Detect which cell encompasses the target text, then output its [x, y] center coordinate. 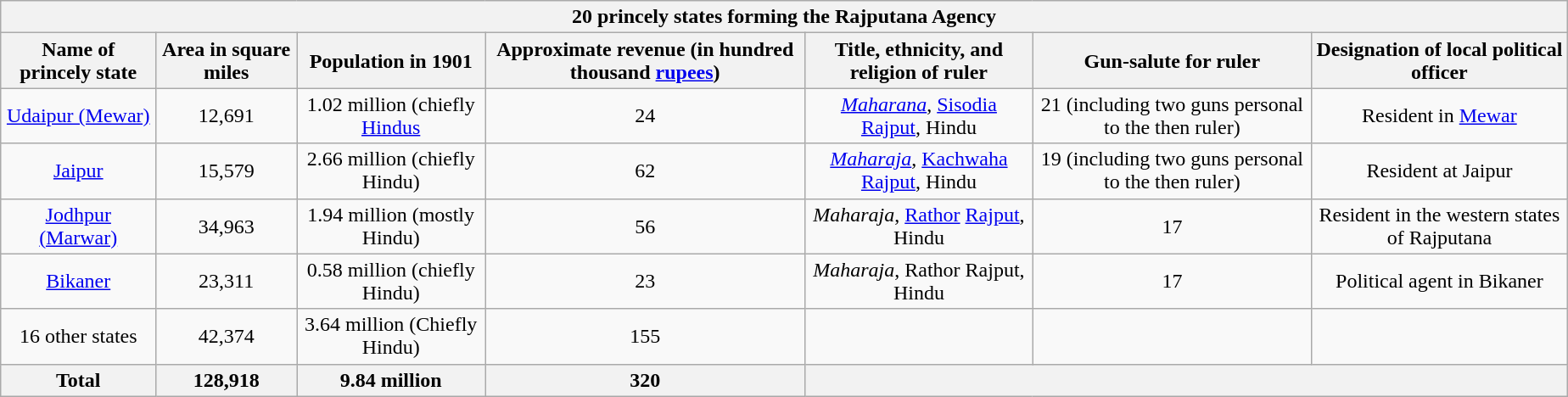
23 [645, 282]
23,311 [227, 282]
Political agent in Bikaner [1440, 282]
Population in 1901 [391, 61]
Resident in Mewar [1440, 115]
Name of princely state [78, 61]
Gun-salute for ruler [1172, 61]
3.64 million (Chiefly Hindu) [391, 336]
0.58 million (chiefly Hindu) [391, 282]
24 [645, 115]
Jodhpur (Marwar) [78, 226]
Total [78, 380]
155 [645, 336]
62 [645, 171]
2.66 million (chiefly Hindu) [391, 171]
9.84 million [391, 380]
20 princely states forming the Rajputana Agency [784, 17]
21 (including two guns personal to the then ruler) [1172, 115]
Designation of local political officer [1440, 61]
19 (including two guns personal to the then ruler) [1172, 171]
Bikaner [78, 282]
34,963 [227, 226]
16 other states [78, 336]
Resident at Jaipur [1440, 171]
56 [645, 226]
320 [645, 380]
12,691 [227, 115]
128,918 [227, 380]
Title, ethnicity, and religion of ruler [920, 61]
Area in square miles [227, 61]
Approximate revenue (in hundred thousand rupees) [645, 61]
Maharaja, Kachwaha Rajput, Hindu [920, 171]
Udaipur (Mewar) [78, 115]
42,374 [227, 336]
Maharana, Sisodia Rajput, Hindu [920, 115]
15,579 [227, 171]
1.94 million (mostly Hindu) [391, 226]
1.02 million (chiefly Hindus [391, 115]
Jaipur [78, 171]
Resident in the western states of Rajputana [1440, 226]
